Search for the cell housing the specified text and yield its [X, Y] center coordinate. 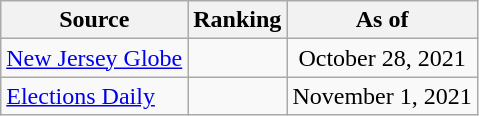
Elections Daily [94, 96]
November 1, 2021 [382, 96]
Source [94, 20]
As of [382, 20]
New Jersey Globe [94, 58]
October 28, 2021 [382, 58]
Ranking [238, 20]
